Detect which cell encompasses the target text, then output its (x, y) center coordinate. 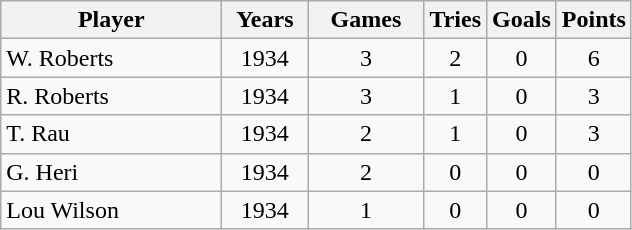
T. Rau (112, 134)
6 (594, 58)
Points (594, 20)
Years (265, 20)
R. Roberts (112, 96)
W. Roberts (112, 58)
Goals (522, 20)
G. Heri (112, 172)
Player (112, 20)
Tries (456, 20)
Games (366, 20)
Lou Wilson (112, 210)
